Provide the (X, Y) coordinate of the cell's center where the given text is located.  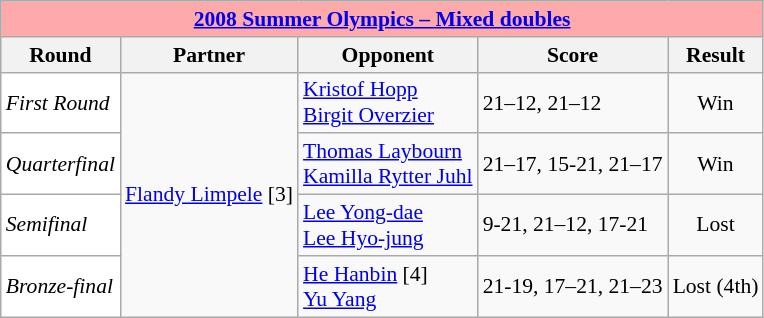
Bronze-final (60, 286)
Thomas Laybourn Kamilla Rytter Juhl (388, 164)
Partner (209, 55)
Round (60, 55)
Result (716, 55)
21–17, 15-21, 21–17 (573, 164)
Semifinal (60, 226)
9-21, 21–12, 17-21 (573, 226)
Flandy Limpele [3] (209, 194)
Opponent (388, 55)
Quarterfinal (60, 164)
First Round (60, 102)
21–12, 21–12 (573, 102)
Score (573, 55)
He Hanbin [4] Yu Yang (388, 286)
Lost (716, 226)
Lost (4th) (716, 286)
21-19, 17–21, 21–23 (573, 286)
Kristof Hopp Birgit Overzier (388, 102)
Lee Yong-dae Lee Hyo-jung (388, 226)
2008 Summer Olympics – Mixed doubles (382, 19)
